Pinpoint the cell where the given text exists, returning its (x, y) midpoint coordinate. 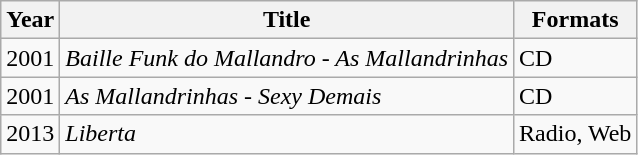
Title (287, 20)
Year (30, 20)
2013 (30, 134)
Baille Funk do Mallandro - As Mallandrinhas (287, 58)
Radio, Web (576, 134)
Formats (576, 20)
Liberta (287, 134)
As Mallandrinhas - Sexy Demais (287, 96)
